For the text-containing cell, return its midpoint in (X, Y) coordinate format. 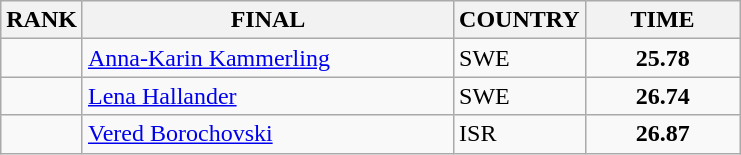
Anna-Karin Kammerling (268, 58)
ISR (520, 134)
Vered Borochovski (268, 134)
RANK (42, 20)
FINAL (268, 20)
25.78 (662, 58)
Lena Hallander (268, 96)
26.74 (662, 96)
COUNTRY (520, 20)
TIME (662, 20)
26.87 (662, 134)
